Output the (x, y) coordinate of the center of the cell containing the given text.  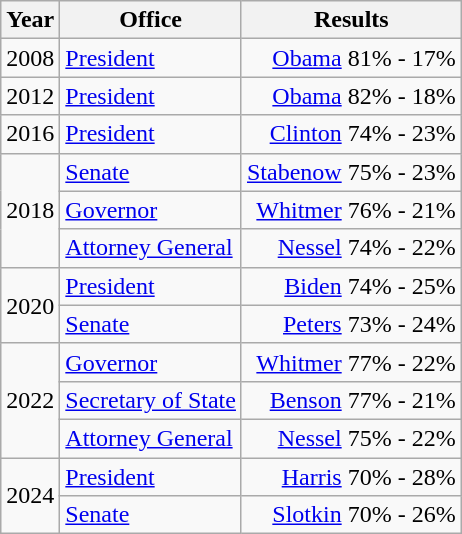
2016 (30, 134)
Whitmer 76% - 21% (351, 210)
Stabenow 75% - 23% (351, 172)
2012 (30, 96)
2022 (30, 400)
Obama 81% - 17% (351, 58)
Whitmer 77% - 22% (351, 362)
Obama 82% - 18% (351, 96)
Office (151, 20)
2018 (30, 210)
Nessel 75% - 22% (351, 438)
2024 (30, 496)
Year (30, 20)
Benson 77% - 21% (351, 400)
Biden 74% - 25% (351, 286)
Peters 73% - 24% (351, 324)
2008 (30, 58)
Clinton 74% - 23% (351, 134)
Nessel 74% - 22% (351, 248)
2020 (30, 305)
Results (351, 20)
Harris 70% - 28% (351, 477)
Secretary of State (151, 400)
Slotkin 70% - 26% (351, 515)
